Extract the (X, Y) coordinate from the center of the cell holding the provided text.  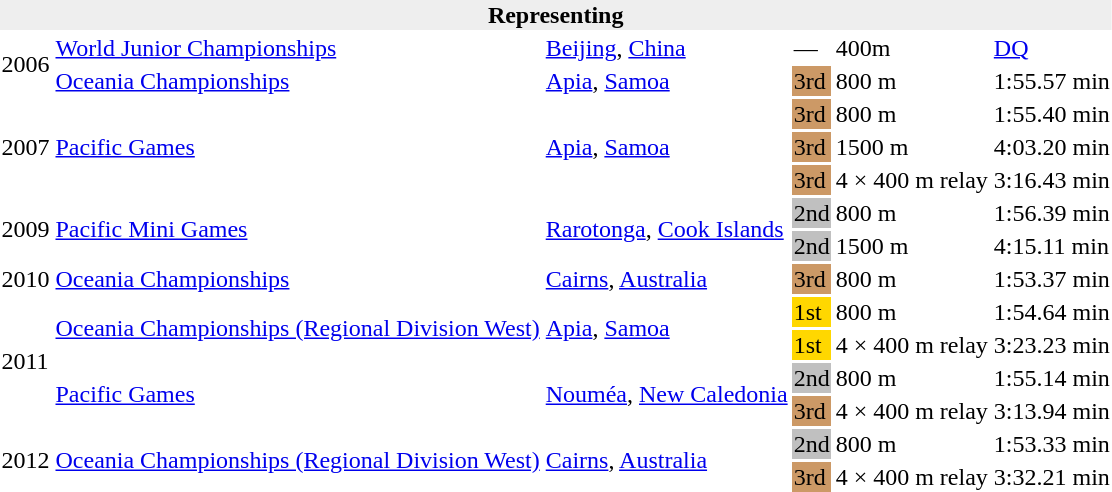
1:56.39 min (1052, 213)
2011 (26, 362)
1:55.57 min (1052, 81)
1:53.33 min (1052, 444)
Rarotonga, Cook Islands (666, 230)
2007 (26, 147)
DQ (1052, 48)
1:55.14 min (1052, 378)
4:15.11 min (1052, 246)
Pacific Mini Games (298, 230)
— (812, 48)
400m (912, 48)
3:16.43 min (1052, 180)
1:54.64 min (1052, 312)
Representing (556, 15)
2010 (26, 279)
3:32.21 min (1052, 477)
4:03.20 min (1052, 147)
3:13.94 min (1052, 411)
2006 (26, 64)
World Junior Championships (298, 48)
1:53.37 min (1052, 279)
Beijing, China (666, 48)
3:23.23 min (1052, 345)
1:55.40 min (1052, 114)
2012 (26, 460)
2009 (26, 230)
Nouméa, New Caledonia (666, 394)
